Scan for the cell matching the given text and deliver its [x, y] coordinate at center. 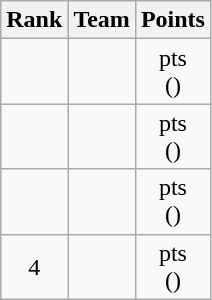
Team [102, 20]
Rank [34, 20]
Points [172, 20]
4 [34, 266]
